Pinpoint the cell where the given text exists, returning its [x, y] midpoint coordinate. 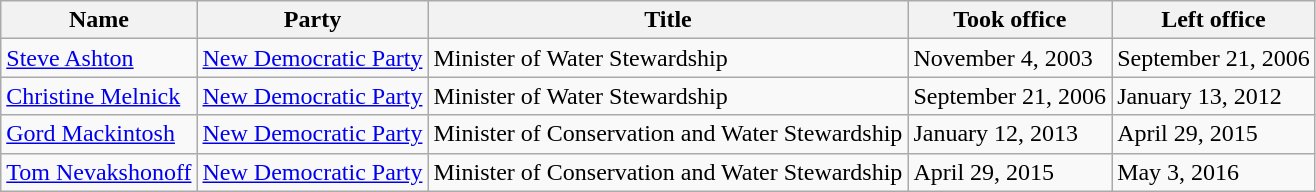
November 4, 2003 [1010, 58]
Title [668, 20]
Left office [1214, 20]
January 13, 2012 [1214, 96]
Gord Mackintosh [99, 134]
Name [99, 20]
Took office [1010, 20]
January 12, 2013 [1010, 134]
Steve Ashton [99, 58]
Party [312, 20]
Tom Nevakshonoff [99, 172]
May 3, 2016 [1214, 172]
Christine Melnick [99, 96]
